Return (x, y) of the center of cell containing provided text 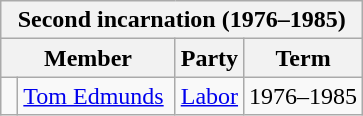
Tom Edmunds (96, 96)
Second incarnation (1976–1985) (182, 20)
1976–1985 (304, 96)
Member (88, 58)
Term (304, 58)
Labor (209, 96)
Party (209, 58)
